Locate the cell with the specified text and output its (x, y) center coordinate. 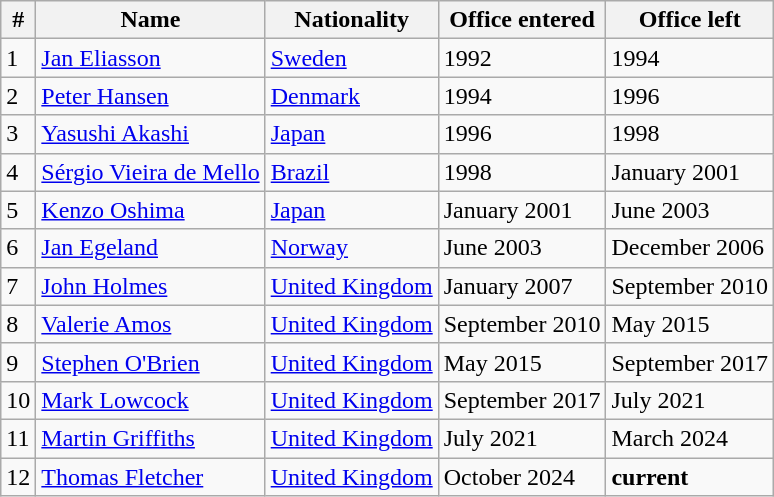
Valerie Amos (150, 324)
11 (18, 438)
7 (18, 286)
current (690, 477)
2 (18, 96)
Thomas Fletcher (150, 477)
5 (18, 210)
Stephen O'Brien (150, 362)
3 (18, 134)
12 (18, 477)
Denmark (352, 96)
1992 (522, 58)
Jan Eliasson (150, 58)
9 (18, 362)
October 2024 (522, 477)
Sweden (352, 58)
Martin Griffiths (150, 438)
4 (18, 172)
Yasushi Akashi (150, 134)
Office left (690, 20)
Name (150, 20)
John Holmes (150, 286)
Sérgio Vieira de Mello (150, 172)
10 (18, 400)
6 (18, 248)
Peter Hansen (150, 96)
8 (18, 324)
1 (18, 58)
Nationality (352, 20)
Norway (352, 248)
Jan Egeland (150, 248)
Mark Lowcock (150, 400)
Office entered (522, 20)
January 2007 (522, 286)
December 2006 (690, 248)
Kenzo Oshima (150, 210)
# (18, 20)
March 2024 (690, 438)
Brazil (352, 172)
